Return [x, y] of the center of cell containing provided text 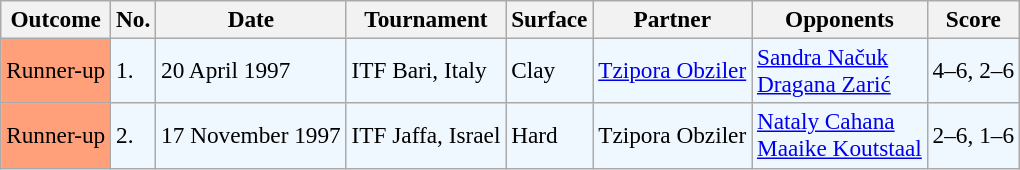
Sandra Načuk Dragana Zarić [840, 70]
Outcome [56, 19]
Surface [550, 19]
Date [251, 19]
ITF Jaffa, Israel [426, 136]
Clay [550, 70]
Tournament [426, 19]
Nataly Cahana Maaike Koutstaal [840, 136]
17 November 1997 [251, 136]
1. [134, 70]
Partner [672, 19]
ITF Bari, Italy [426, 70]
Hard [550, 136]
Score [973, 19]
2. [134, 136]
Opponents [840, 19]
2–6, 1–6 [973, 136]
20 April 1997 [251, 70]
No. [134, 19]
4–6, 2–6 [973, 70]
